From the cell containing the given text, extract its center point as (x, y) coordinate. 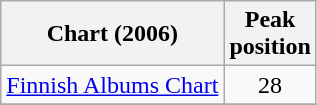
28 (270, 85)
Chart (2006) (112, 34)
Finnish Albums Chart (112, 85)
Peakposition (270, 34)
